For the text-containing cell, return its midpoint in [x, y] coordinate format. 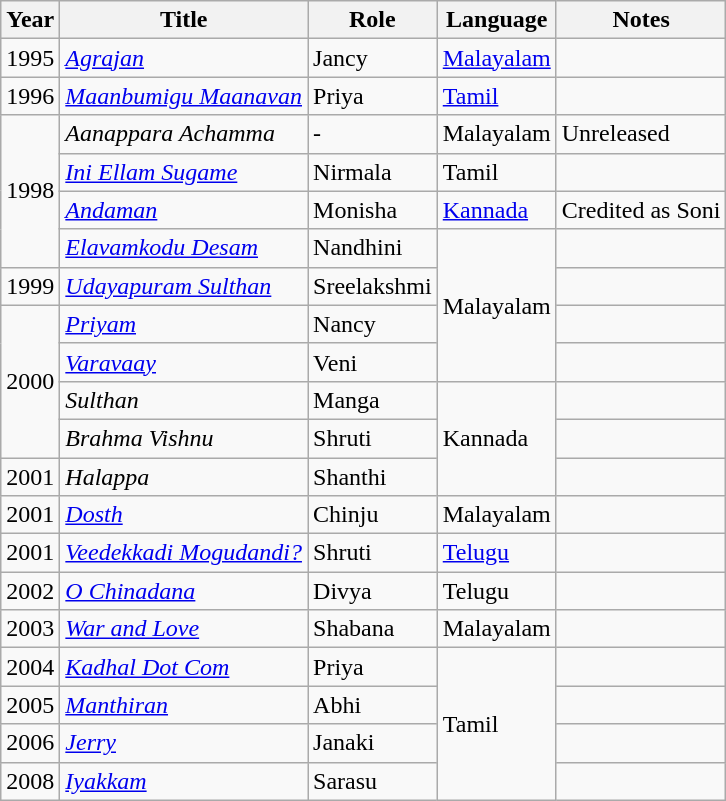
Title [184, 20]
Halappa [184, 477]
2004 [30, 667]
Sarasu [373, 781]
Andaman [184, 210]
Varavaay [184, 362]
2002 [30, 591]
Janaki [373, 743]
Agrajan [184, 58]
Monisha [373, 210]
Kadhal Dot Com [184, 667]
Manga [373, 400]
Jerry [184, 743]
Priyam [184, 324]
Nancy [373, 324]
Iyakkam [184, 781]
Shabana [373, 629]
O Chinadana [184, 591]
Year [30, 20]
Notes [641, 20]
Maanbumigu Maanavan [184, 96]
Aanappara Achamma [184, 134]
Abhi [373, 705]
1998 [30, 191]
Brahma Vishnu [184, 438]
Shanthi [373, 477]
2008 [30, 781]
Chinju [373, 515]
2000 [30, 381]
Manthiran [184, 705]
Credited as Soni [641, 210]
Language [496, 20]
Unreleased [641, 134]
Udayapuram Sulthan [184, 286]
2005 [30, 705]
Role [373, 20]
Sreelakshmi [373, 286]
1999 [30, 286]
War and Love [184, 629]
Jancy [373, 58]
Veni [373, 362]
Veedekkadi Mogudandi? [184, 553]
Elavamkodu Desam [184, 248]
1996 [30, 96]
1995 [30, 58]
- [373, 134]
Sulthan [184, 400]
Ini Ellam Sugame [184, 172]
Nirmala [373, 172]
2003 [30, 629]
Nandhini [373, 248]
2006 [30, 743]
Divya [373, 591]
Dosth [184, 515]
